Capture the cell that displays the provided text and extract its (X, Y) central coordinate. 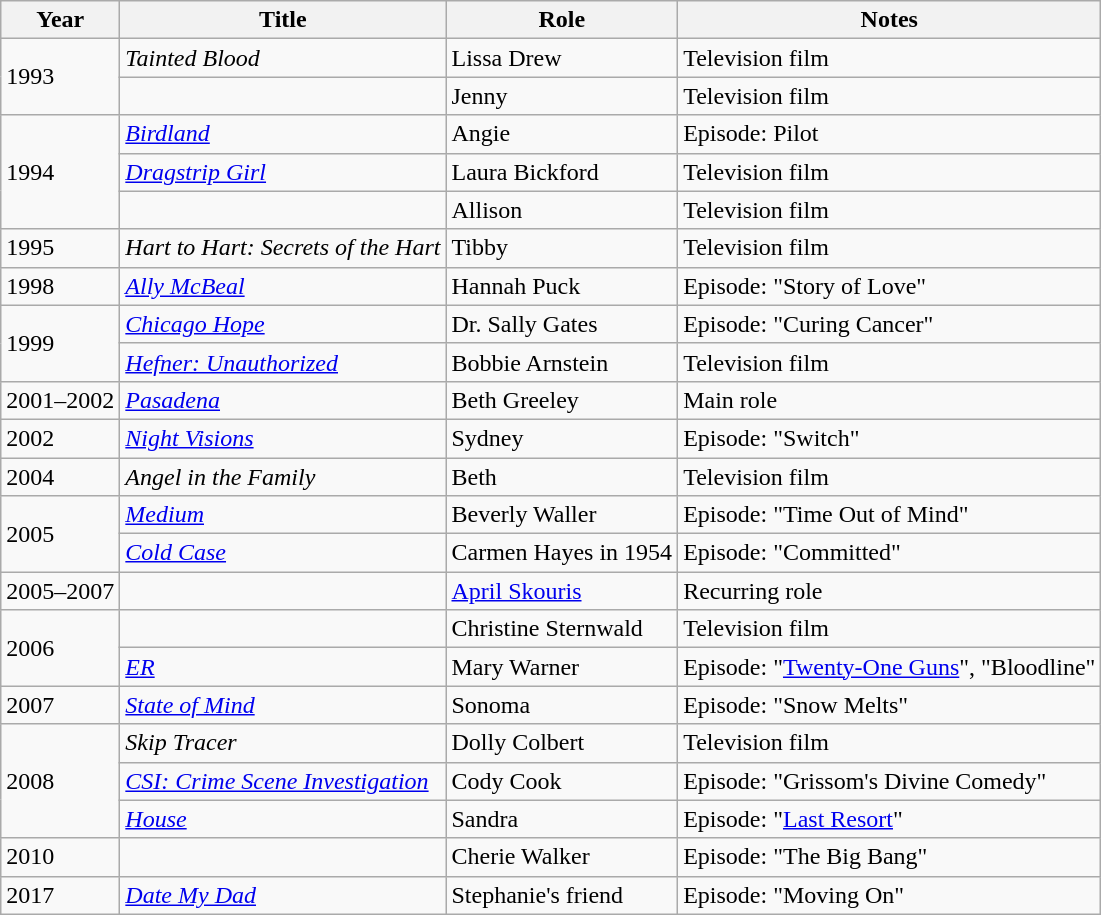
Medium (283, 515)
Mary Warner (562, 667)
State of Mind (283, 705)
Angel in the Family (283, 477)
Lissa Drew (562, 58)
Dr. Sally Gates (562, 324)
Allison (562, 210)
Episode: Pilot (890, 134)
1993 (60, 77)
Tainted Blood (283, 58)
Main role (890, 400)
Carmen Hayes in 1954 (562, 553)
2010 (60, 857)
1998 (60, 286)
Ally McBeal (283, 286)
Cody Cook (562, 781)
Role (562, 20)
Beth Greeley (562, 400)
Birdland (283, 134)
Notes (890, 20)
2017 (60, 895)
2007 (60, 705)
Tibby (562, 248)
Stephanie's friend (562, 895)
Episode: "Grissom's Divine Comedy" (890, 781)
CSI: Crime Scene Investigation (283, 781)
Sydney (562, 438)
Beverly Waller (562, 515)
Episode: "Moving On" (890, 895)
Jenny (562, 96)
Title (283, 20)
Episode: "Twenty-One Guns", "Bloodline" (890, 667)
Episode: "The Big Bang" (890, 857)
Episode: "Committed" (890, 553)
Cherie Walker (562, 857)
Episode: "Story of Love" (890, 286)
1994 (60, 172)
Sandra (562, 819)
Hannah Puck (562, 286)
Year (60, 20)
Bobbie Arnstein (562, 362)
Hefner: Unauthorized (283, 362)
House (283, 819)
2006 (60, 648)
Dolly Colbert (562, 743)
ER (283, 667)
Episode: "Last Resort" (890, 819)
Episode: "Snow Melts" (890, 705)
2004 (60, 477)
Dragstrip Girl (283, 172)
Night Visions (283, 438)
Date My Dad (283, 895)
Recurring role (890, 591)
Sonoma (562, 705)
Pasadena (283, 400)
Beth (562, 477)
Hart to Hart: Secrets of the Hart (283, 248)
1995 (60, 248)
2008 (60, 781)
Episode: "Curing Cancer" (890, 324)
Laura Bickford (562, 172)
Christine Sternwald (562, 629)
April Skouris (562, 591)
Angie (562, 134)
Chicago Hope (283, 324)
2005 (60, 534)
Episode: "Switch" (890, 438)
Cold Case (283, 553)
2005–2007 (60, 591)
1999 (60, 343)
Episode: "Time Out of Mind" (890, 515)
Skip Tracer (283, 743)
2002 (60, 438)
2001–2002 (60, 400)
